Provide the [X, Y] coordinate of the cell's center where the given text is located.  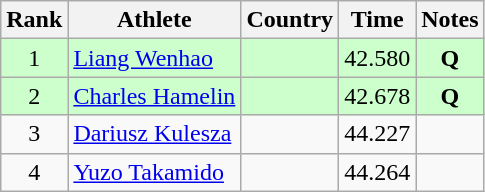
Liang Wenhao [154, 58]
42.580 [378, 58]
Country [290, 20]
42.678 [378, 96]
Rank [34, 20]
2 [34, 96]
Time [378, 20]
1 [34, 58]
Notes [450, 20]
44.227 [378, 134]
44.264 [378, 172]
4 [34, 172]
Yuzo Takamido [154, 172]
Athlete [154, 20]
Charles Hamelin [154, 96]
Dariusz Kulesza [154, 134]
3 [34, 134]
